Pinpoint the cell where the given text exists, returning its (X, Y) midpoint coordinate. 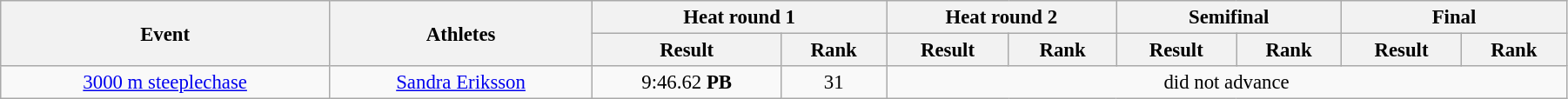
Semifinal (1229, 17)
Event (165, 33)
Final (1455, 17)
31 (834, 82)
3000 m steeplechase (165, 82)
Heat round 1 (740, 17)
Heat round 2 (1002, 17)
Sandra Eriksson (460, 82)
Athletes (460, 33)
did not advance (1227, 82)
9:46.62 PB (687, 82)
